Identify which cell holds the provided text, then report its [x, y] central coordinate. 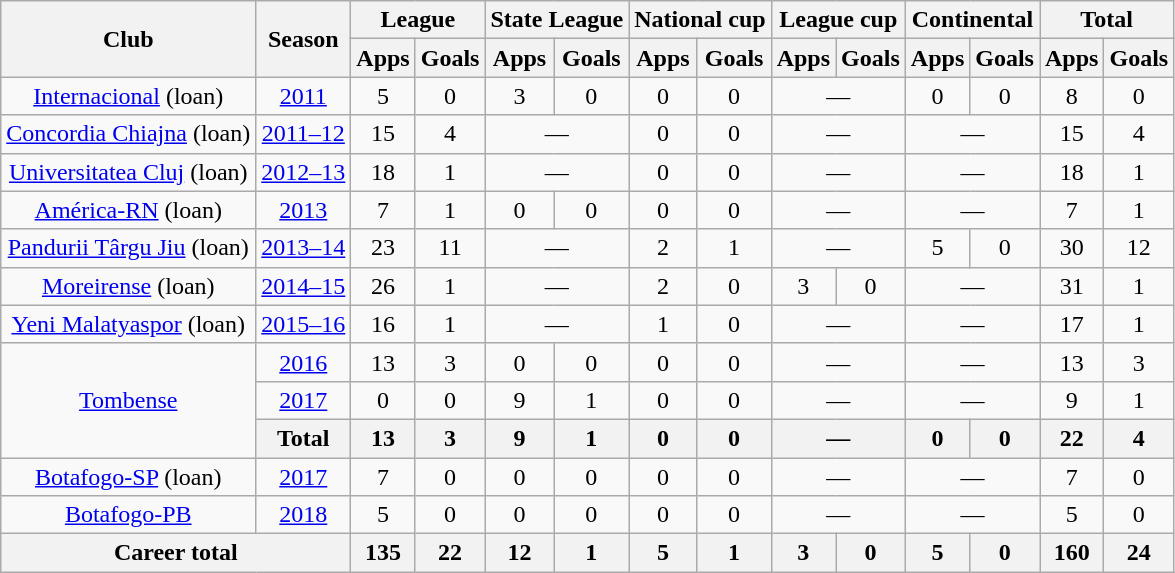
16 [383, 324]
Career total [176, 553]
2011 [304, 96]
Tombense [128, 400]
Season [304, 39]
Internacional (loan) [128, 96]
23 [383, 248]
135 [383, 553]
24 [1139, 553]
17 [1072, 324]
2014–15 [304, 286]
160 [1072, 553]
Continental [972, 20]
National cup [700, 20]
8 [1072, 96]
Pandurii Târgu Jiu (loan) [128, 248]
2013 [304, 210]
Club [128, 39]
League [418, 20]
State League [557, 20]
League cup [838, 20]
2011–12 [304, 134]
Botafogo-SP (loan) [128, 477]
2016 [304, 362]
Concordia Chiajna (loan) [128, 134]
América-RN (loan) [128, 210]
11 [450, 248]
2018 [304, 515]
2015–16 [304, 324]
26 [383, 286]
Yeni Malatyaspor (loan) [128, 324]
Universitatea Cluj (loan) [128, 172]
31 [1072, 286]
2012–13 [304, 172]
30 [1072, 248]
Moreirense (loan) [128, 286]
2013–14 [304, 248]
Botafogo-PB [128, 515]
